Return [X, Y] of the center of cell containing provided text 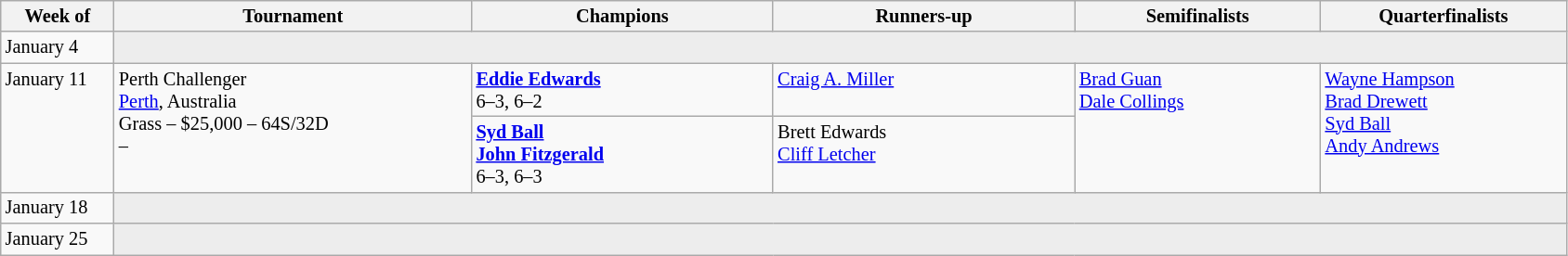
Brett Edwards Cliff Letcher [923, 154]
Wayne Hampson Brad Drewett Syd Ball Andy Andrews [1444, 128]
January 18 [58, 208]
Craig A. Miller [923, 90]
Runners-up [923, 16]
Champions [622, 16]
Syd Ball John Fitzgerald6–3, 6–3 [622, 154]
January 4 [58, 47]
Tournament [294, 16]
Eddie Edwards 6–3, 6–2 [622, 90]
Perth Challenger Perth, AustraliaGrass – $25,000 – 64S/32D – [294, 128]
Week of [58, 16]
Quarterfinalists [1444, 16]
January 11 [58, 128]
Brad Guan Dale Collings [1198, 128]
January 25 [58, 239]
Semifinalists [1198, 16]
